Identify which cell holds the provided text, then report its (X, Y) central coordinate. 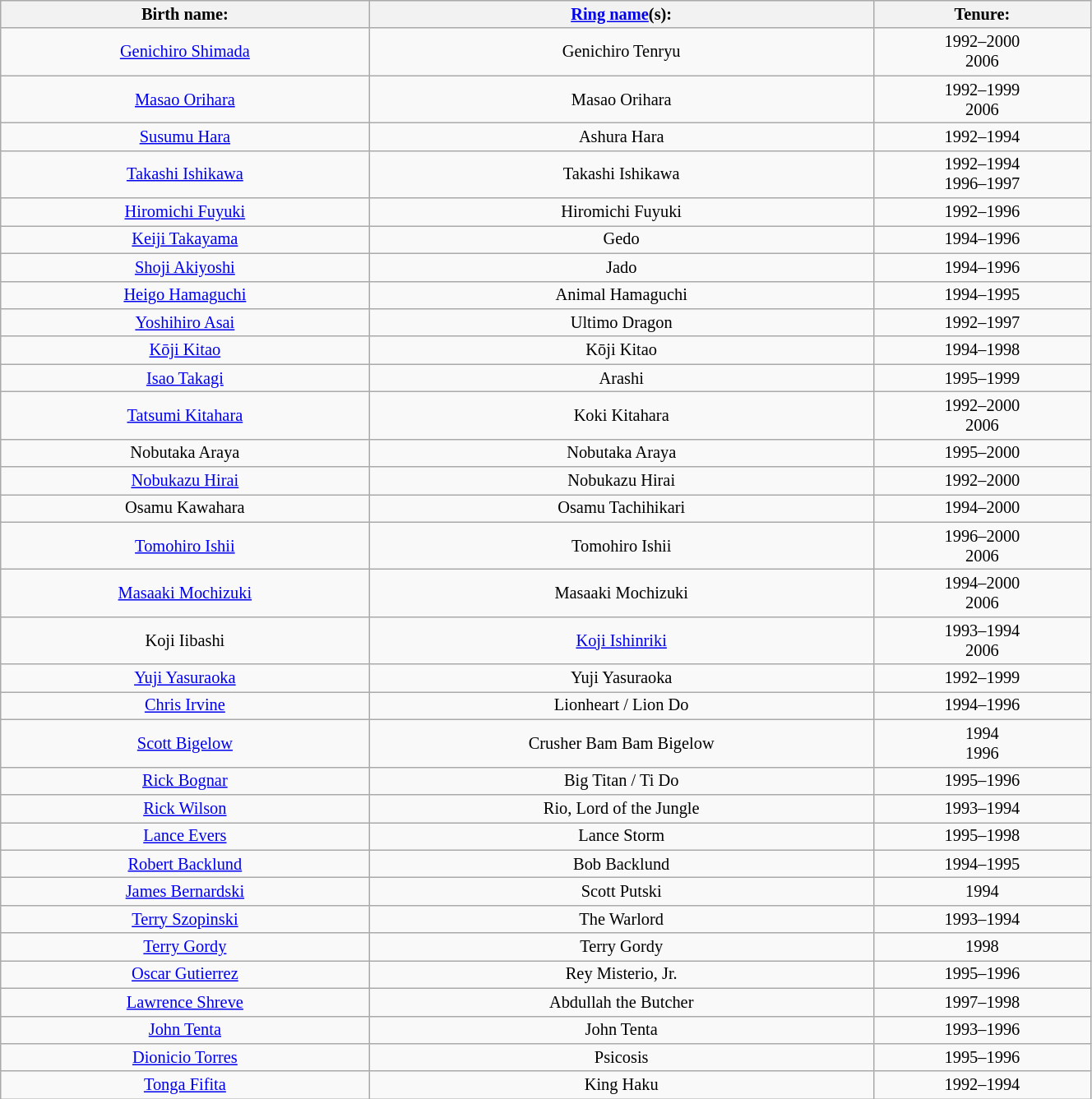
Scott Putski (622, 891)
1995–1998 (982, 836)
1994–20002006 (982, 593)
Lance Evers (185, 836)
Lawrence Shreve (185, 1002)
Osamu Kawahara (185, 508)
Yoshihiro Asai (185, 322)
1994–2000 (982, 508)
1994–1998 (982, 350)
Gedo (622, 239)
1996–20002006 (982, 546)
Ashura Hara (622, 136)
1997–1998 (982, 1002)
1994 (982, 891)
Heigo Hamaguchi (185, 295)
Osamu Tachihikari (622, 508)
Susumu Hara (185, 136)
Tonga Fifita (185, 1085)
King Haku (622, 1085)
1992–19941996–1997 (982, 174)
Tenure: (982, 14)
Psicosis (622, 1057)
Rick Wilson (185, 808)
Rick Bognar (185, 781)
1993–1996 (982, 1030)
Genichiro Shimada (185, 52)
Robert Backlund (185, 864)
1992–1996 (982, 212)
Crusher Bam Bam Bigelow (622, 743)
Tatsumi Kitahara (185, 415)
Lionheart / Lion Do (622, 705)
1995–2000 (982, 453)
Terry Szopinski (185, 919)
Jado (622, 267)
Rio, Lord of the Jungle (622, 808)
Shoji Akiyoshi (185, 267)
1992–19992006 (982, 99)
1992–1997 (982, 322)
Big Titan / Ti Do (622, 781)
Abdullah the Butcher (622, 1002)
1993–19942006 (982, 640)
19941996 (982, 743)
1998 (982, 947)
James Bernardski (185, 891)
Dionicio Torres (185, 1057)
Isao Takagi (185, 378)
Chris Irvine (185, 705)
Animal Hamaguchi (622, 295)
Arashi (622, 378)
Koji Ishinriki (622, 640)
1992–2000 (982, 481)
1992–1999 (982, 678)
Lance Storm (622, 836)
Koki Kitahara (622, 415)
1995–1999 (982, 378)
Scott Bigelow (185, 743)
Koji Iibashi (185, 640)
Ring name(s): (622, 14)
Rey Misterio, Jr. (622, 974)
Birth name: (185, 14)
Genichiro Tenryu (622, 52)
Bob Backlund (622, 864)
The Warlord (622, 919)
Ultimo Dragon (622, 322)
Oscar Gutierrez (185, 974)
Keiji Takayama (185, 239)
